Capture the cell that displays the provided text and extract its [x, y] central coordinate. 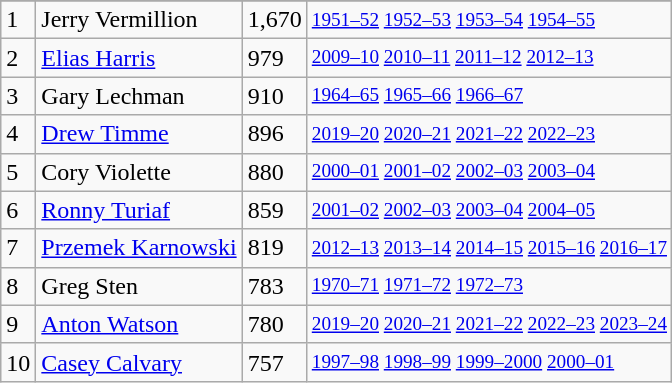
1,670 [274, 20]
2019–20 2020–21 2021–22 2022–23 [489, 134]
2009–10 2010–11 2011–12 2012–13 [489, 58]
Przemek Karnowski [139, 248]
3 [18, 96]
1951–52 1952–53 1953–54 1954–55 [489, 20]
2000–01 2001–02 2002–03 2003–04 [489, 172]
1964–65 1965–66 1966–67 [489, 96]
2 [18, 58]
880 [274, 172]
5 [18, 172]
Greg Sten [139, 286]
Anton Watson [139, 324]
Jerry Vermillion [139, 20]
757 [274, 362]
Drew Timme [139, 134]
Ronny Turiaf [139, 210]
859 [274, 210]
9 [18, 324]
7 [18, 248]
Casey Calvary [139, 362]
8 [18, 286]
1997–98 1998–99 1999–2000 2000–01 [489, 362]
819 [274, 248]
1970–71 1971–72 1972–73 [489, 286]
Elias Harris [139, 58]
1 [18, 20]
10 [18, 362]
896 [274, 134]
Cory Violette [139, 172]
Gary Lechman [139, 96]
6 [18, 210]
2001–02 2002–03 2003–04 2004–05 [489, 210]
2019–20 2020–21 2021–22 2022–23 2023–24 [489, 324]
783 [274, 286]
979 [274, 58]
780 [274, 324]
4 [18, 134]
910 [274, 96]
2012–13 2013–14 2014–15 2015–16 2016–17 [489, 248]
